Identify which cell holds the provided text, then report its (x, y) central coordinate. 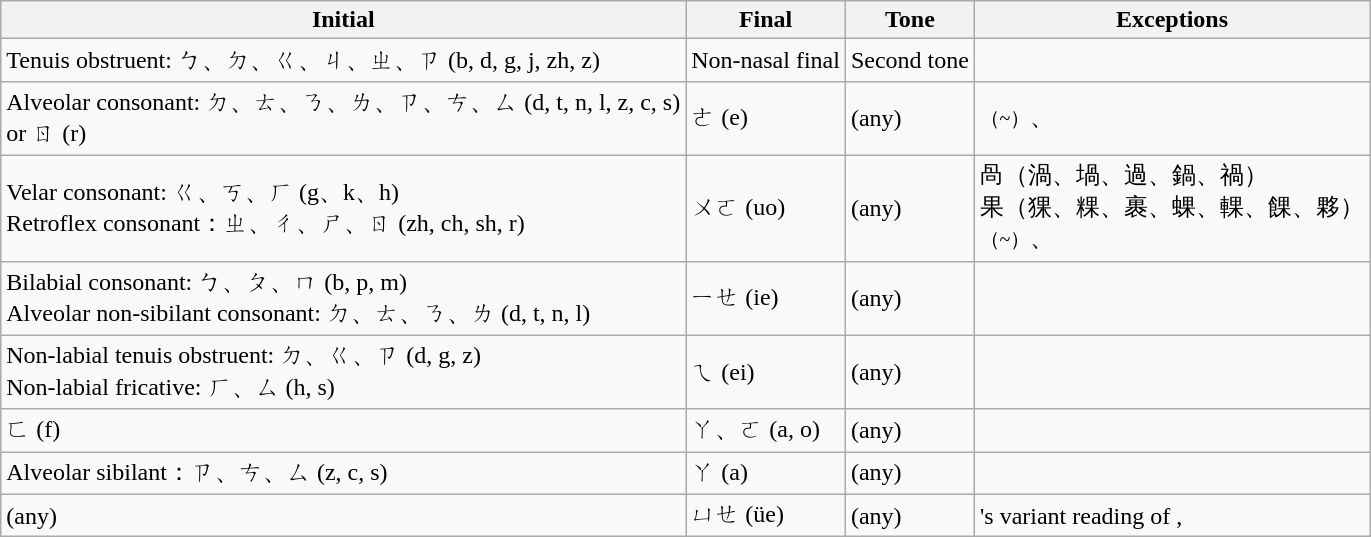
Tone (910, 20)
ㄜ (e) (766, 118)
（~）、 (1172, 118)
Non-nasal final (766, 60)
ㄟ (ei) (766, 372)
ㄨㄛ (uo) (766, 208)
Non-labial tenuis obstruent: ㄉ、ㄍ、ㄗ (d, g, z)Non-labial fricative: ㄏ、ㄙ (h, s) (344, 372)
ㄈ (f) (344, 430)
ㄚ (a) (766, 474)
Bilabial consonant: ㄅ、ㄆ、ㄇ (b, p, m)Alveolar non-sibilant consonant: ㄉ、ㄊ、ㄋ、ㄌ (d, t, n, l) (344, 298)
Initial (344, 20)
Alveolar consonant: ㄉ、ㄊ、ㄋ、ㄌ、ㄗ、ㄘ、ㄙ (d, t, n, l, z, c, s)or ㄖ (r) (344, 118)
Exceptions (1172, 20)
Final (766, 20)
Second tone (910, 60)
's variant reading of , (1172, 516)
Tenuis obstruent: ㄅ、ㄉ、ㄍ、ㄐ、ㄓ、ㄗ (b, d, g, j, zh, z) (344, 60)
ㄧㄝ (ie) (766, 298)
Velar consonant: ㄍ、ㄎ、ㄏ (g、k、h)Retroflex consonant：ㄓ、ㄔ、ㄕ、ㄖ (zh, ch, sh, r) (344, 208)
ㄩㄝ (üe) (766, 516)
咼（渦、堝、過、鍋、禍）果（猓、粿、裹、蜾、輠、餜、夥）（~）、 (1172, 208)
Alveolar sibilant：ㄗ、ㄘ、ㄙ (z, c, s) (344, 474)
ㄚ、ㄛ (a, o) (766, 430)
